Extract the (x, y) coordinate from the center of the cell holding the provided text.  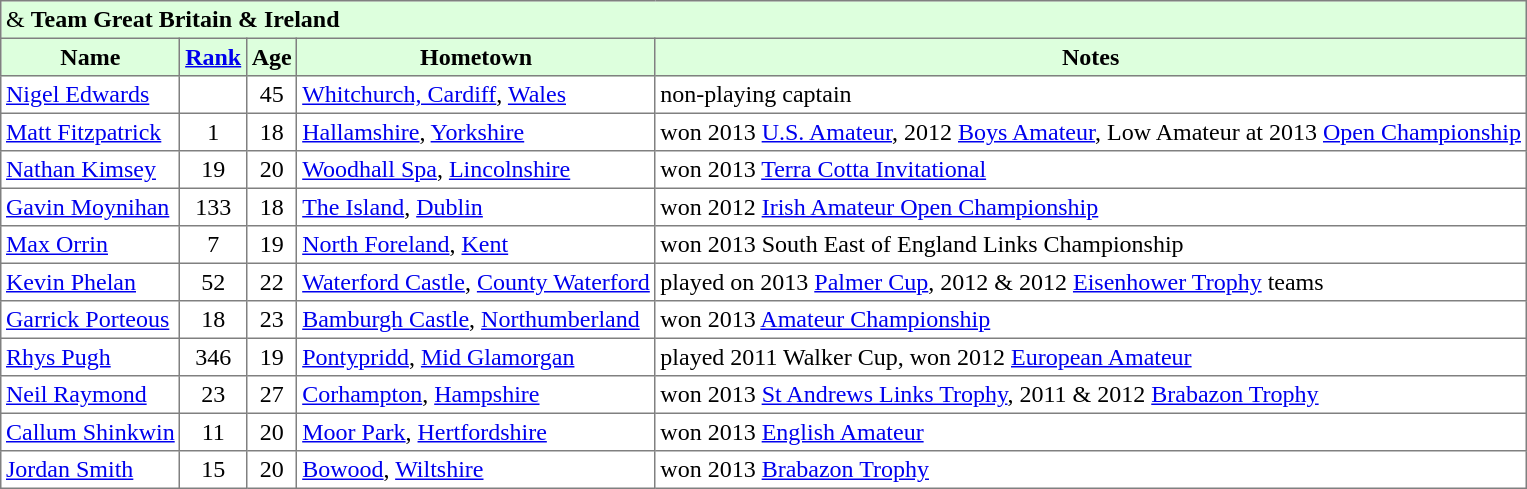
Kevin Phelan (90, 282)
The Island, Dublin (476, 207)
Neil Raymond (90, 395)
22 (271, 282)
played on 2013 Palmer Cup, 2012 & 2012 Eisenhower Trophy teams (1090, 282)
won 2013 South East of England Links Championship (1090, 245)
Age (271, 57)
52 (214, 282)
133 (214, 207)
Nigel Edwards (90, 95)
Waterford Castle, County Waterford (476, 282)
Garrick Porteous (90, 320)
won 2013 St Andrews Links Trophy, 2011 & 2012 Brabazon Trophy (1090, 395)
won 2012 Irish Amateur Open Championship (1090, 207)
7 (214, 245)
played 2011 Walker Cup, won 2012 European Amateur (1090, 357)
Moor Park, Hertfordshire (476, 432)
Gavin Moynihan (90, 207)
won 2013 Terra Cotta Invitational (1090, 170)
Bowood, Wiltshire (476, 470)
Hallamshire, Yorkshire (476, 132)
won 2013 U.S. Amateur, 2012 Boys Amateur, Low Amateur at 2013 Open Championship (1090, 132)
45 (271, 95)
Notes (1090, 57)
& Team Great Britain & Ireland (764, 20)
Whitchurch, Cardiff, Wales (476, 95)
won 2013 Amateur Championship (1090, 320)
27 (271, 395)
Woodhall Spa, Lincolnshire (476, 170)
non-playing captain (1090, 95)
Max Orrin (90, 245)
Jordan Smith (90, 470)
Pontypridd, Mid Glamorgan (476, 357)
won 2013 English Amateur (1090, 432)
Hometown (476, 57)
North Foreland, Kent (476, 245)
won 2013 Brabazon Trophy (1090, 470)
346 (214, 357)
11 (214, 432)
Nathan Kimsey (90, 170)
Bamburgh Castle, Northumberland (476, 320)
Corhampton, Hampshire (476, 395)
Rhys Pugh (90, 357)
1 (214, 132)
Rank (214, 57)
15 (214, 470)
Callum Shinkwin (90, 432)
Matt Fitzpatrick (90, 132)
Name (90, 57)
